Search for the cell housing the specified text and yield its (X, Y) center coordinate. 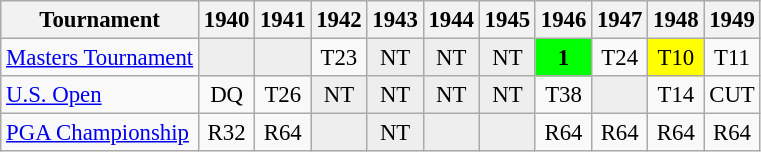
T38 (563, 95)
R32 (227, 133)
1946 (563, 20)
1943 (395, 20)
1948 (676, 20)
CUT (732, 95)
1947 (620, 20)
1940 (227, 20)
DQ (227, 95)
1942 (339, 20)
1949 (732, 20)
1944 (451, 20)
T14 (676, 95)
U.S. Open (100, 95)
1941 (283, 20)
1945 (507, 20)
T26 (283, 95)
T11 (732, 58)
Masters Tournament (100, 58)
PGA Championship (100, 133)
T24 (620, 58)
T10 (676, 58)
1 (563, 58)
Tournament (100, 20)
T23 (339, 58)
